Capture the cell that displays the provided text and extract its (X, Y) central coordinate. 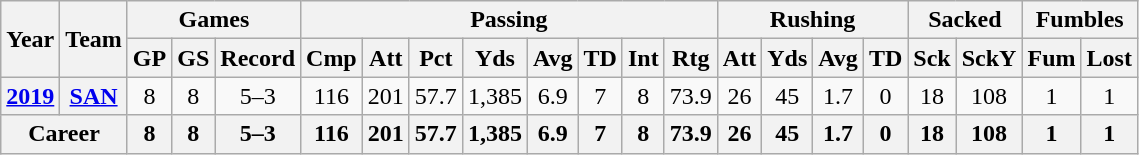
SckY (989, 58)
GP (149, 58)
Team (94, 39)
SAN (94, 96)
Passing (510, 20)
Games (214, 20)
Rtg (690, 58)
Career (64, 134)
Fumbles (1080, 20)
Rushing (812, 20)
Int (643, 58)
Year (30, 39)
Lost (1109, 58)
GS (194, 58)
Record (258, 58)
Fum (1052, 58)
Sck (932, 58)
2019 (30, 96)
Sacked (965, 20)
Pct (436, 58)
Cmp (332, 58)
